From the cell containing the given text, extract its center point as (X, Y) coordinate. 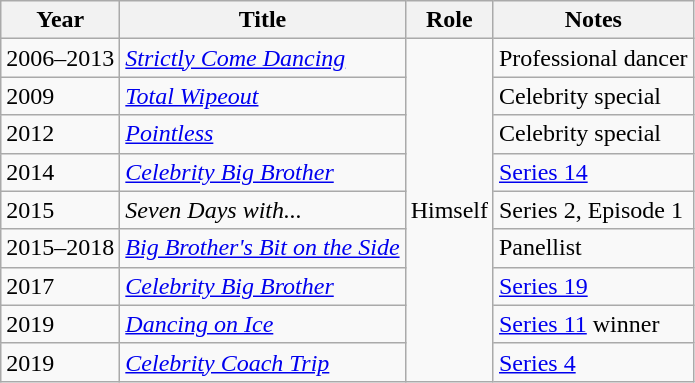
Year (60, 20)
Pointless (262, 134)
Himself (449, 210)
Professional dancer (593, 58)
Notes (593, 20)
2006–2013 (60, 58)
Celebrity Coach Trip (262, 362)
Strictly Come Dancing (262, 58)
Total Wipeout (262, 96)
2012 (60, 134)
2009 (60, 96)
Panellist (593, 248)
Title (262, 20)
Series 2, Episode 1 (593, 210)
Dancing on Ice (262, 324)
2014 (60, 172)
Series 14 (593, 172)
Series 11 winner (593, 324)
2017 (60, 286)
Series 4 (593, 362)
Series 19 (593, 286)
Big Brother's Bit on the Side (262, 248)
2015–2018 (60, 248)
Role (449, 20)
Seven Days with... (262, 210)
2015 (60, 210)
